Return (X, Y) of the center of cell containing provided text 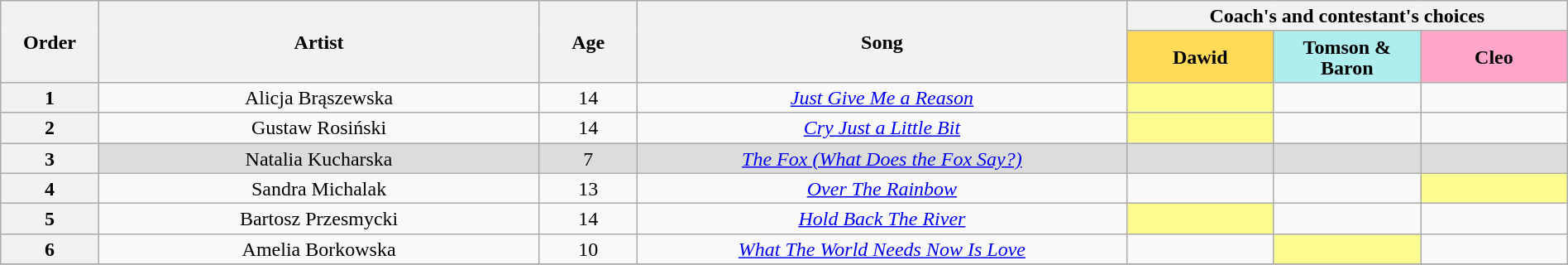
7 (588, 157)
Amelia Borkowska (319, 248)
13 (588, 189)
10 (588, 248)
Age (588, 41)
Cleo (1494, 56)
Coach's and contestant's choices (1346, 17)
Song (882, 41)
5 (50, 219)
3 (50, 157)
Gustaw Rosiński (319, 128)
What The World Needs Now Is Love (882, 248)
Natalia Kucharska (319, 157)
Alicja Brąszewska (319, 98)
Just Give Me a Reason (882, 98)
2 (50, 128)
Tomson & Baron (1347, 56)
Sandra Michalak (319, 189)
Order (50, 41)
6 (50, 248)
Over The Rainbow (882, 189)
Hold Back The River (882, 219)
Dawid (1200, 56)
1 (50, 98)
Bartosz Przesmycki (319, 219)
Artist (319, 41)
Cry Just a Little Bit (882, 128)
4 (50, 189)
The Fox (What Does the Fox Say?) (882, 157)
